Find where the given text appears and provide that cell's center as [X, Y] coordinate. 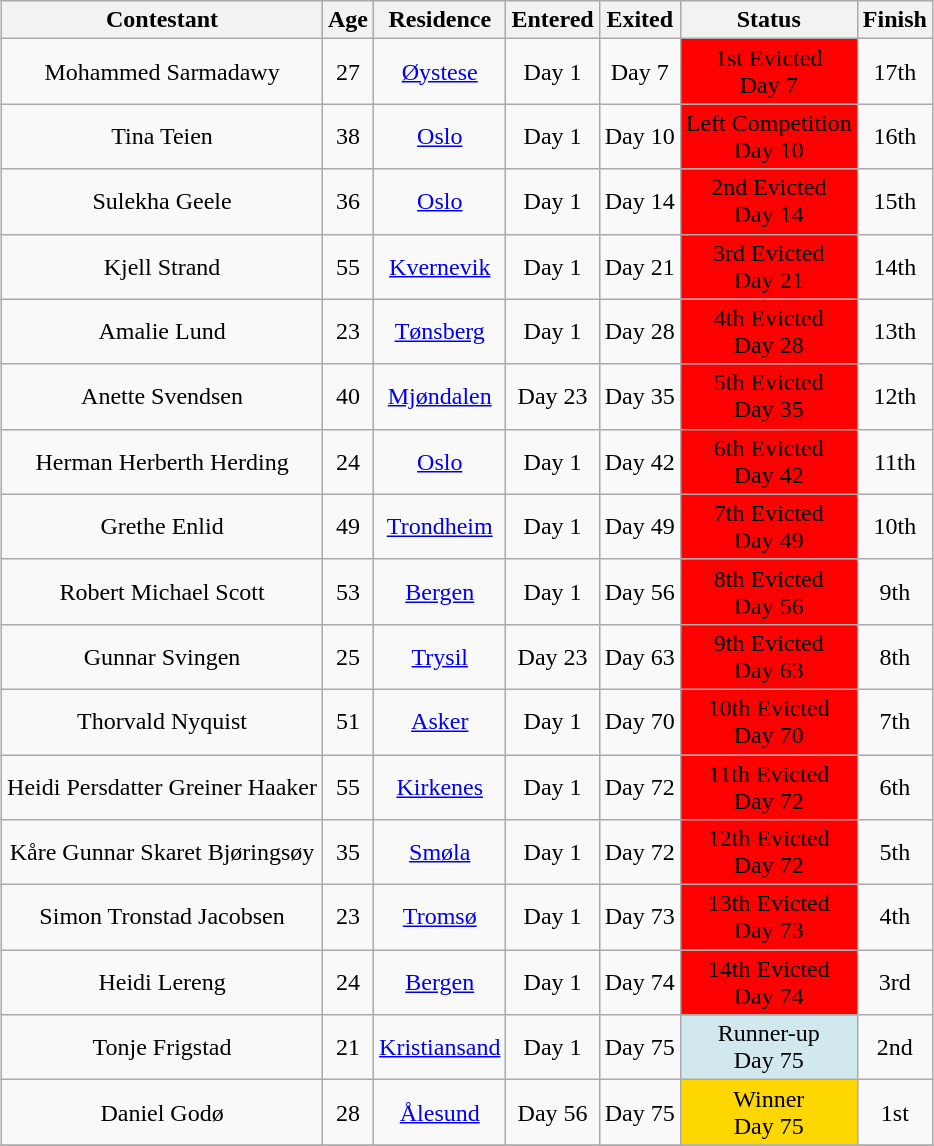
Day 21 [640, 266]
Kvernevik [440, 266]
12th EvictedDay 72 [768, 852]
11th EvictedDay 72 [768, 786]
Day 7 [640, 72]
35 [348, 852]
Thorvald Nyquist [162, 722]
7th EvictedDay 49 [768, 526]
5th EvictedDay 35 [768, 396]
Day 35 [640, 396]
Day 73 [640, 918]
15th [894, 202]
Gunnar Svingen [162, 656]
6th EvictedDay 42 [768, 462]
Day 10 [640, 136]
Ålesund [440, 1112]
Øystese [440, 72]
13th [894, 332]
Exited [640, 20]
Mohammed Sarmadawy [162, 72]
10th EvictedDay 70 [768, 722]
Anette Svendsen [162, 396]
Kirkenes [440, 786]
28 [348, 1112]
8th [894, 656]
Tina Teien [162, 136]
Heidi Lereng [162, 982]
13th EvictedDay 73 [768, 918]
1st [894, 1112]
Simon Tronstad Jacobsen [162, 918]
1st EvictedDay 7 [768, 72]
Heidi Persdatter Greiner Haaker [162, 786]
Smøla [440, 852]
Tønsberg [440, 332]
Day 74 [640, 982]
WinnerDay 75 [768, 1112]
Trysil [440, 656]
Day 28 [640, 332]
Trondheim [440, 526]
Day 63 [640, 656]
Runner-upDay 75 [768, 1048]
8th EvictedDay 56 [768, 592]
36 [348, 202]
17th [894, 72]
40 [348, 396]
Day 14 [640, 202]
53 [348, 592]
Finish [894, 20]
Robert Michael Scott [162, 592]
Grethe Enlid [162, 526]
Entered [552, 20]
25 [348, 656]
9th [894, 592]
Residence [440, 20]
2nd [894, 1048]
3rd [894, 982]
Contestant [162, 20]
10th [894, 526]
Sulekha Geele [162, 202]
12th [894, 396]
21 [348, 1048]
Age [348, 20]
3rd EvictedDay 21 [768, 266]
14th [894, 266]
Kjell Strand [162, 266]
27 [348, 72]
Daniel Godø [162, 1112]
Herman Herberth Herding [162, 462]
Mjøndalen [440, 396]
Tromsø [440, 918]
7th [894, 722]
5th [894, 852]
Kåre Gunnar Skaret Bjøringsøy [162, 852]
Asker [440, 722]
6th [894, 786]
Left CompetitionDay 10 [768, 136]
51 [348, 722]
49 [348, 526]
14th EvictedDay 74 [768, 982]
Day 49 [640, 526]
Day 42 [640, 462]
Tonje Frigstad [162, 1048]
11th [894, 462]
Kristiansand [440, 1048]
2nd EvictedDay 14 [768, 202]
Status [768, 20]
9th EvictedDay 63 [768, 656]
4th [894, 918]
16th [894, 136]
Day 70 [640, 722]
Amalie Lund [162, 332]
38 [348, 136]
4th EvictedDay 28 [768, 332]
